Identify which cell holds the provided text, then report its (x, y) central coordinate. 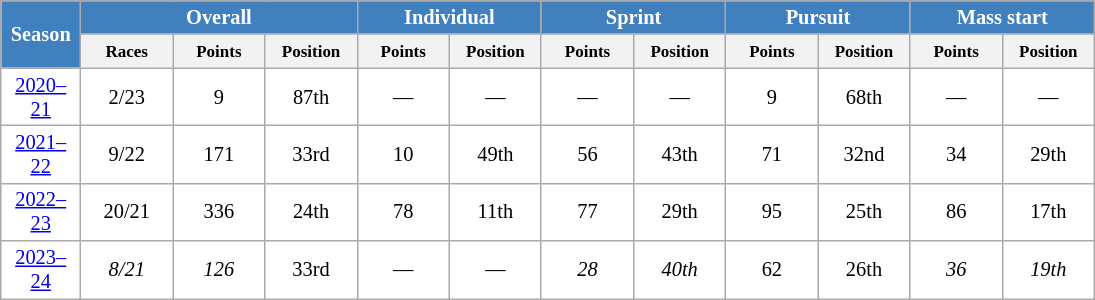
34 (956, 154)
2022–23 (41, 212)
68th (864, 97)
9/22 (127, 154)
11th (495, 212)
28 (587, 270)
20/21 (127, 212)
95 (772, 212)
Sprint (633, 17)
40th (680, 270)
25th (864, 212)
26th (864, 270)
Season (41, 34)
Races (127, 51)
43th (680, 154)
24th (311, 212)
78 (403, 212)
49th (495, 154)
Individual (449, 17)
19th (1048, 270)
56 (587, 154)
2021–22 (41, 154)
87th (311, 97)
Pursuit (818, 17)
2020–21 (41, 97)
336 (219, 212)
126 (219, 270)
77 (587, 212)
2023–24 (41, 270)
36 (956, 270)
32nd (864, 154)
86 (956, 212)
71 (772, 154)
10 (403, 154)
171 (219, 154)
8/21 (127, 270)
Mass start (1002, 17)
Overall (219, 17)
2/23 (127, 97)
62 (772, 270)
17th (1048, 212)
